Return the (x, y) coordinate for the center point of the cell that contains the specified text.  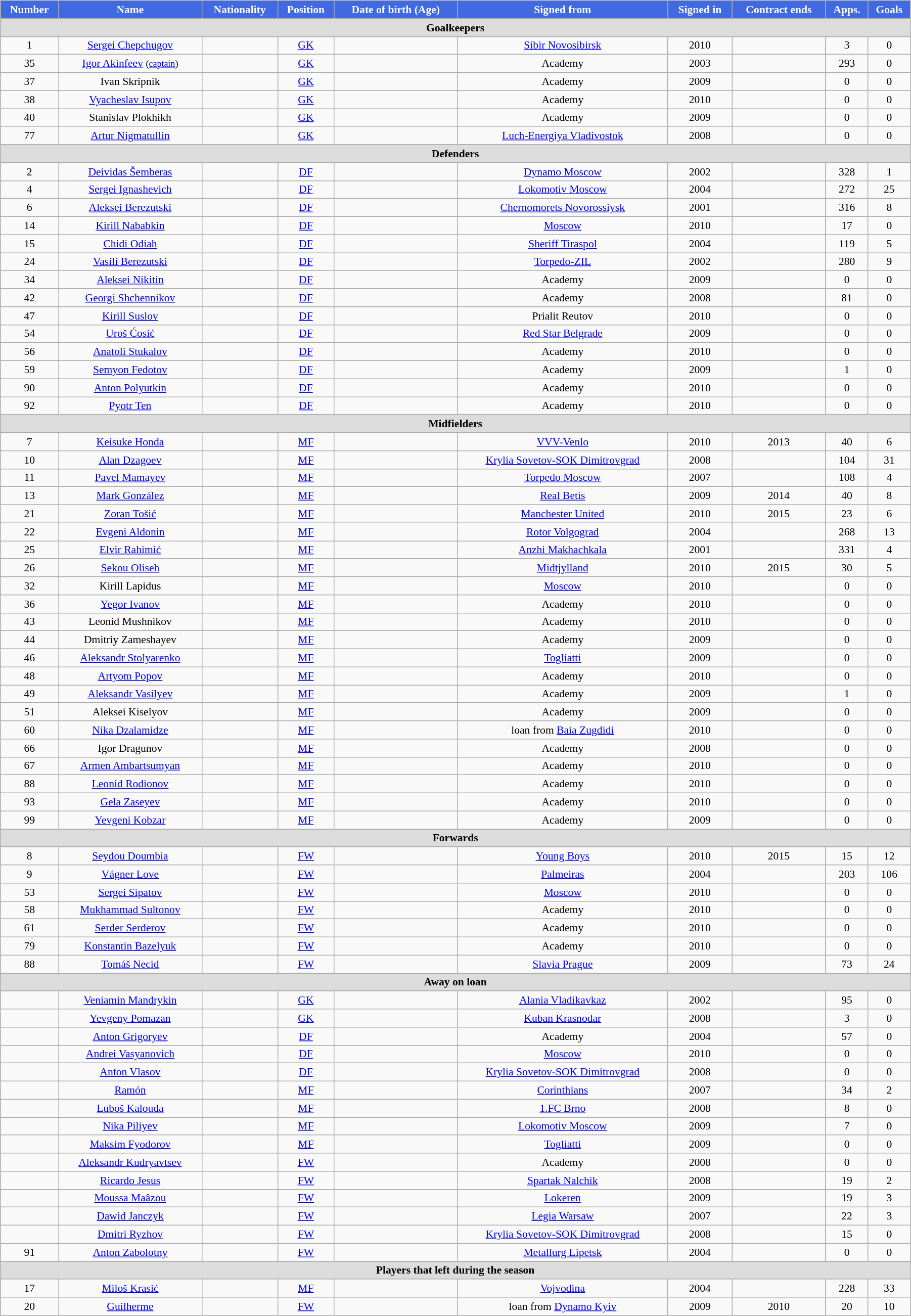
Deividas Šemberas (130, 172)
Aleksandr Kudryavtsev (130, 1162)
66 (29, 748)
Mark González (130, 496)
1.FC Brno (563, 1108)
Nika Piliyev (130, 1126)
203 (847, 874)
95 (847, 1001)
48 (29, 676)
Midfielders (455, 424)
Contract ends (779, 10)
59 (29, 370)
Players that left during the season (455, 1270)
Kuban Krasnodar (563, 1018)
Date of birth (Age) (396, 10)
VVV-Venlo (563, 442)
93 (29, 802)
Igor Dragunov (130, 748)
Andrei Vasyanovich (130, 1054)
Aleksei Nikitin (130, 280)
Konstantin Bazelyuk (130, 946)
Dawid Janczyk (130, 1216)
Luch-Energiya Vladivostok (563, 136)
90 (29, 388)
331 (847, 550)
268 (847, 532)
Pyotr Ten (130, 406)
Guilherme (130, 1306)
Gela Zaseyev (130, 802)
54 (29, 334)
Anton Polyutkin (130, 388)
Sibir Novosibirsk (563, 46)
Anton Zabolotny (130, 1252)
Metallurg Lipetsk (563, 1252)
61 (29, 928)
23 (847, 514)
Vágner Love (130, 874)
Away on loan (455, 982)
Midtjylland (563, 568)
2003 (700, 64)
14 (29, 226)
Alania Vladikavkaz (563, 1001)
Armen Ambartsumyan (130, 766)
316 (847, 208)
Yevgeny Pomazan (130, 1018)
47 (29, 316)
35 (29, 64)
21 (29, 514)
Semyon Fedotov (130, 370)
Georgi Shchennikov (130, 298)
Stanislav Plokhikh (130, 118)
Sergei Chepchugov (130, 46)
43 (29, 622)
Prialit Reutov (563, 316)
Igor Akinfeev (captain) (130, 64)
42 (29, 298)
104 (847, 460)
60 (29, 730)
Vasili Berezutski (130, 262)
Anatoli Stukalov (130, 352)
Sheriff Tiraspol (563, 244)
Ramón (130, 1091)
Dmitriy Zameshayev (130, 640)
Miloš Krasić (130, 1289)
Zoran Tošić (130, 514)
Ricardo Jesus (130, 1181)
36 (29, 604)
Yevgeni Kobzar (130, 820)
Goalkeepers (455, 28)
293 (847, 64)
Slavia Prague (563, 964)
Ivan Skripnik (130, 82)
280 (847, 262)
Defenders (455, 154)
Nika Dzalamidze (130, 730)
Aleksei Berezutski (130, 208)
Mukhammad Sultonov (130, 910)
Vyacheslav Isupov (130, 100)
Number (29, 10)
Serder Serderov (130, 928)
Corinthians (563, 1091)
67 (29, 766)
2014 (779, 496)
Maksim Fyodorov (130, 1145)
12 (889, 856)
Kirill Lapidus (130, 586)
Seydou Doumbia (130, 856)
Elvir Rahimić (130, 550)
228 (847, 1289)
Aleksandr Stolyarenko (130, 658)
Anzhi Makhachkala (563, 550)
38 (29, 100)
51 (29, 712)
loan from Dynamo Kyiv (563, 1306)
Torpedo Moscow (563, 478)
33 (889, 1289)
Evgeni Aldonin (130, 532)
Palmeiras (563, 874)
328 (847, 172)
81 (847, 298)
Torpedo-ZIL (563, 262)
Legia Warsaw (563, 1216)
Forwards (455, 838)
272 (847, 190)
Artyom Popov (130, 676)
73 (847, 964)
loan from Baia Zugdidi (563, 730)
Nationality (240, 10)
106 (889, 874)
Young Boys (563, 856)
Position (306, 10)
Yegor Ivanov (130, 604)
37 (29, 82)
99 (29, 820)
Kirill Nababkin (130, 226)
49 (29, 694)
31 (889, 460)
92 (29, 406)
Leonid Mushnikov (130, 622)
Signed from (563, 10)
Spartak Nalchik (563, 1181)
Goals (889, 10)
Real Betis (563, 496)
Pavel Mamayev (130, 478)
46 (29, 658)
119 (847, 244)
108 (847, 478)
Artur Nigmatullin (130, 136)
Moussa Maâzou (130, 1198)
Kirill Suslov (130, 316)
Alan Dzagoev (130, 460)
79 (29, 946)
Tomáš Necid (130, 964)
Uroš Ćosić (130, 334)
Dynamo Moscow (563, 172)
Signed in (700, 10)
Anton Grigoryev (130, 1036)
32 (29, 586)
Red Star Belgrade (563, 334)
53 (29, 892)
Keisuke Honda (130, 442)
Anton Vlasov (130, 1072)
Leonid Rodionov (130, 784)
Apps. (847, 10)
58 (29, 910)
Sergei Ignashevich (130, 190)
Luboš Kalouda (130, 1108)
2013 (779, 442)
57 (847, 1036)
Veniamin Mandrykin (130, 1001)
Vojvodina (563, 1289)
44 (29, 640)
Chernomorets Novorossiysk (563, 208)
11 (29, 478)
Manchester United (563, 514)
Lokeren (563, 1198)
Sekou Oliseh (130, 568)
Dmitri Ryzhov (130, 1235)
26 (29, 568)
Sergei Sipatov (130, 892)
Aleksei Kiselyov (130, 712)
Chidi Odiah (130, 244)
Aleksandr Vasilyev (130, 694)
91 (29, 1252)
56 (29, 352)
Rotor Volgograd (563, 532)
Name (130, 10)
77 (29, 136)
30 (847, 568)
